Determine the (X, Y) coordinate at the center of the cell enclosing the given text.  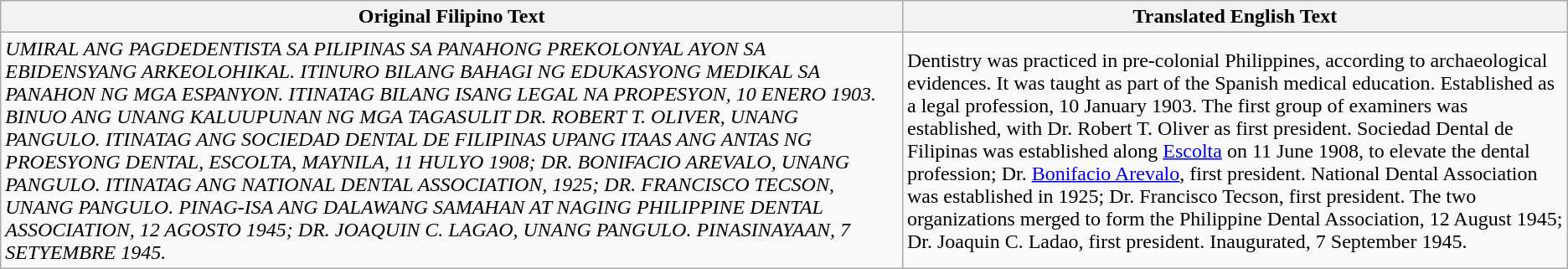
Translated English Text (1235, 17)
Original Filipino Text (452, 17)
